Determine the [x, y] coordinate at the center of the cell enclosing the given text.  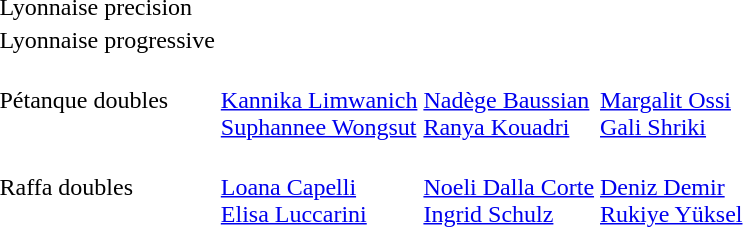
Kannika LimwanichSuphannee Wongsut [319, 100]
Nadège BaussianRanya Kouadri [509, 100]
